From the cell containing the given text, extract its center point as [X, Y] coordinate. 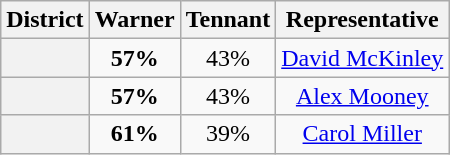
39% [228, 134]
David McKinley [362, 58]
Representative [362, 20]
Alex Mooney [362, 96]
Carol Miller [362, 134]
District [45, 20]
Tennant [228, 20]
61% [134, 134]
Warner [134, 20]
